Locate the cell with the specified text and output its [X, Y] center coordinate. 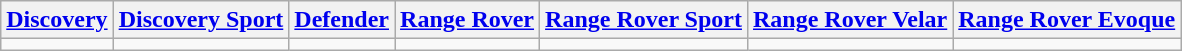
Discovery Sport [201, 20]
Range Rover Sport [644, 20]
Range Rover [468, 20]
Range Rover Velar [850, 20]
Defender [342, 20]
Discovery [57, 20]
Range Rover Evoque [1067, 20]
